Provide the (x, y) coordinate of the cell's center where the given text is located.  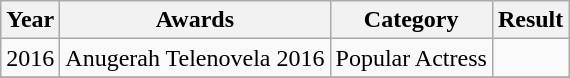
Awards (195, 20)
Anugerah Telenovela 2016 (195, 58)
Year (30, 20)
2016 (30, 58)
Category (411, 20)
Popular Actress (411, 58)
Result (530, 20)
